Extract the [X, Y] coordinate from the center of the cell holding the provided text.  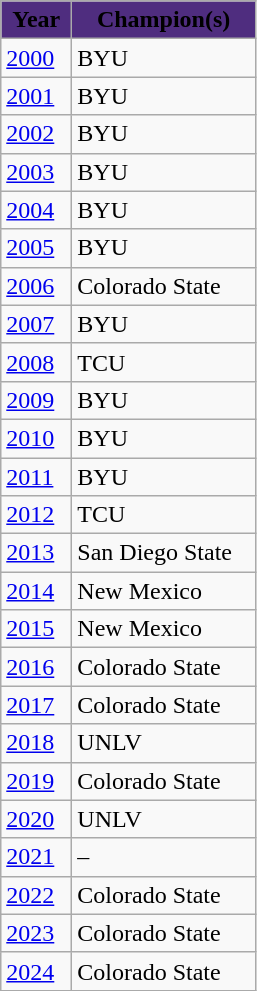
2004 [36, 210]
Champion(s) [164, 20]
2014 [36, 591]
2005 [36, 248]
2007 [36, 324]
2017 [36, 705]
2008 [36, 362]
2002 [36, 134]
2001 [36, 96]
2013 [36, 553]
2022 [36, 895]
2023 [36, 933]
2015 [36, 629]
2006 [36, 286]
2019 [36, 781]
2024 [36, 971]
2003 [36, 172]
2018 [36, 743]
2020 [36, 819]
2011 [36, 477]
Year [36, 20]
San Diego State [164, 553]
– [164, 857]
2009 [36, 400]
2016 [36, 667]
2000 [36, 58]
2010 [36, 438]
2012 [36, 515]
2021 [36, 857]
